For the text-containing cell, return its midpoint in (x, y) coordinate format. 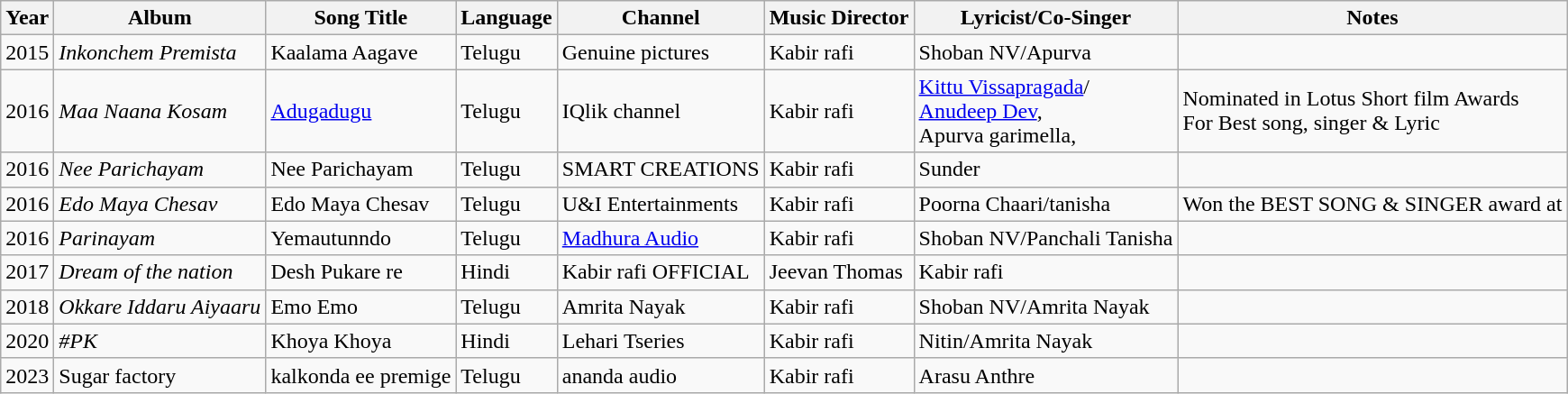
ananda audio (661, 375)
Kittu Vissapragada/Anudeep Dev,Apurva garimella, (1045, 111)
2015 (27, 52)
U&I Entertainments (661, 204)
Channel (661, 18)
Shoban NV/Amrita Nayak (1045, 307)
Madhura Audio (661, 238)
Song Title (360, 18)
Emo Emo (360, 307)
Year (27, 18)
Sunder (1045, 170)
Notes (1372, 18)
Jeevan Thomas (839, 272)
2017 (27, 272)
Kaalama Aagave (360, 52)
Arasu Anthre (1045, 375)
2023 (27, 375)
IQlik channel (661, 111)
Desh Pukare re (360, 272)
2020 (27, 341)
Nominated in Lotus Short film AwardsFor Best song, singer & Lyric (1372, 111)
Language (506, 18)
Amrita Nayak (661, 307)
Kabir rafi OFFICIAL (661, 272)
Lehari Tseries (661, 341)
Adugadugu (360, 111)
Lyricist/Co-Singer (1045, 18)
Genuine pictures (661, 52)
Inkonchem Premista (160, 52)
Okkare Iddaru Aiyaaru (160, 307)
Music Director (839, 18)
Nitin/Amrita Nayak (1045, 341)
Shoban NV/Panchali Tanisha (1045, 238)
Album (160, 18)
Khoya Khoya (360, 341)
Poorna Chaari/tanisha (1045, 204)
Yemautunndo (360, 238)
Shoban NV/Apurva (1045, 52)
#PK (160, 341)
Maa Naana Kosam (160, 111)
2018 (27, 307)
Sugar factory (160, 375)
SMART CREATIONS (661, 170)
Parinayam (160, 238)
Dream of the nation (160, 272)
Won the BEST SONG & SINGER award at (1372, 204)
kalkonda ee premige (360, 375)
